Determine the [x, y] coordinate at the center of the cell enclosing the given text.  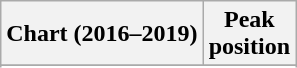
Peakposition [249, 34]
Chart (2016–2019) [102, 34]
